From the cell containing the given text, extract its center point as (X, Y) coordinate. 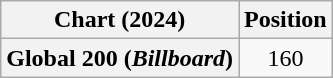
Global 200 (Billboard) (120, 58)
160 (285, 58)
Position (285, 20)
Chart (2024) (120, 20)
